Determine the (x, y) coordinate at the center of the cell enclosing the given text.  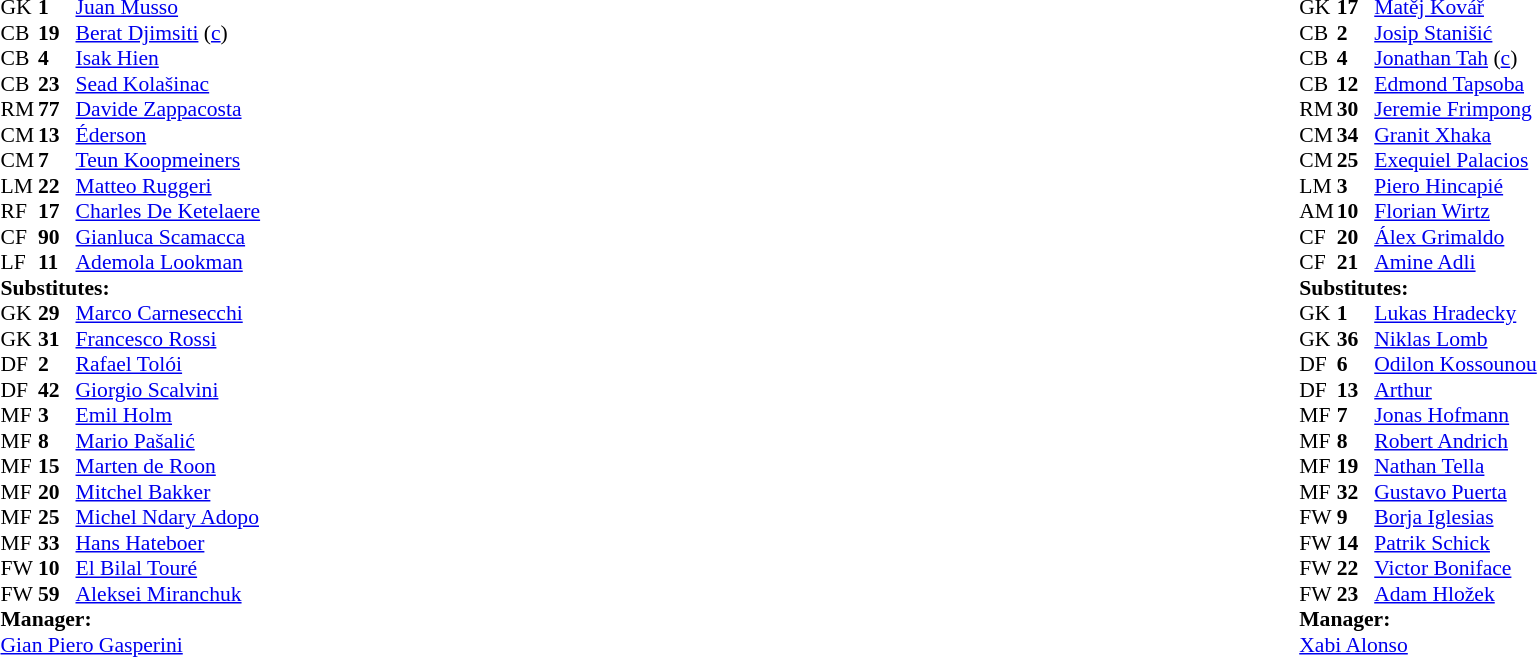
Éderson (168, 135)
RF (19, 211)
Aleksei Miranchuk (168, 594)
77 (57, 109)
Arthur (1456, 390)
Gustavo Puerta (1456, 492)
30 (1356, 109)
Edmond Tapsoba (1456, 84)
Borja Iglesias (1456, 517)
34 (1356, 135)
Michel Ndary Adopo (168, 517)
15 (57, 467)
Rafael Tolói (168, 365)
Jonathan Tah (c) (1456, 59)
Odilon Kossounou (1456, 365)
21 (1356, 263)
1 (1356, 313)
Mitchel Bakker (168, 492)
Álex Grimaldo (1456, 237)
33 (57, 543)
Amine Adli (1456, 263)
Matteo Ruggeri (168, 186)
Gianluca Scamacca (168, 237)
Jeremie Frimpong (1456, 109)
12 (1356, 84)
59 (57, 594)
AM (1318, 211)
Exequiel Palacios (1456, 161)
32 (1356, 492)
Mario Pašalić (168, 441)
14 (1356, 543)
Victor Boniface (1456, 569)
29 (57, 313)
42 (57, 390)
Marten de Roon (168, 467)
17 (57, 211)
Granit Xhaka (1456, 135)
Robert Andrich (1456, 441)
Lukas Hradecky (1456, 313)
Jonas Hofmann (1456, 415)
Florian Wirtz (1456, 211)
Ademola Lookman (168, 263)
Giorgio Scalvini (168, 390)
Josip Stanišić (1456, 33)
Adam Hložek (1456, 594)
90 (57, 237)
LF (19, 263)
Nathan Tella (1456, 467)
Marco Carnesecchi (168, 313)
6 (1356, 365)
Hans Hateboer (168, 543)
Emil Holm (168, 415)
Niklas Lomb (1456, 339)
Sead Kolašinac (168, 84)
Francesco Rossi (168, 339)
El Bilal Touré (168, 569)
Berat Djimsiti (c) (168, 33)
9 (1356, 517)
36 (1356, 339)
Charles De Ketelaere (168, 211)
11 (57, 263)
31 (57, 339)
Isak Hien (168, 59)
Patrik Schick (1456, 543)
Teun Koopmeiners (168, 161)
Davide Zappacosta (168, 109)
Piero Hincapié (1456, 186)
